Extract the [X, Y] coordinate from the center of the cell holding the provided text.  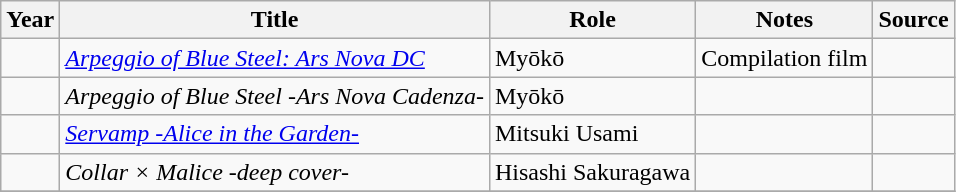
Role [592, 20]
Compilation film [784, 58]
Year [30, 20]
Arpeggio of Blue Steel -Ars Nova Cadenza- [275, 96]
Mitsuki Usami [592, 134]
Source [914, 20]
Collar × Malice -deep cover- [275, 172]
Hisashi Sakuragawa [592, 172]
Title [275, 20]
Arpeggio of Blue Steel: Ars Nova DC [275, 58]
Servamp -Alice in the Garden- [275, 134]
Notes [784, 20]
